Pinpoint the cell where the given text exists, returning its [x, y] midpoint coordinate. 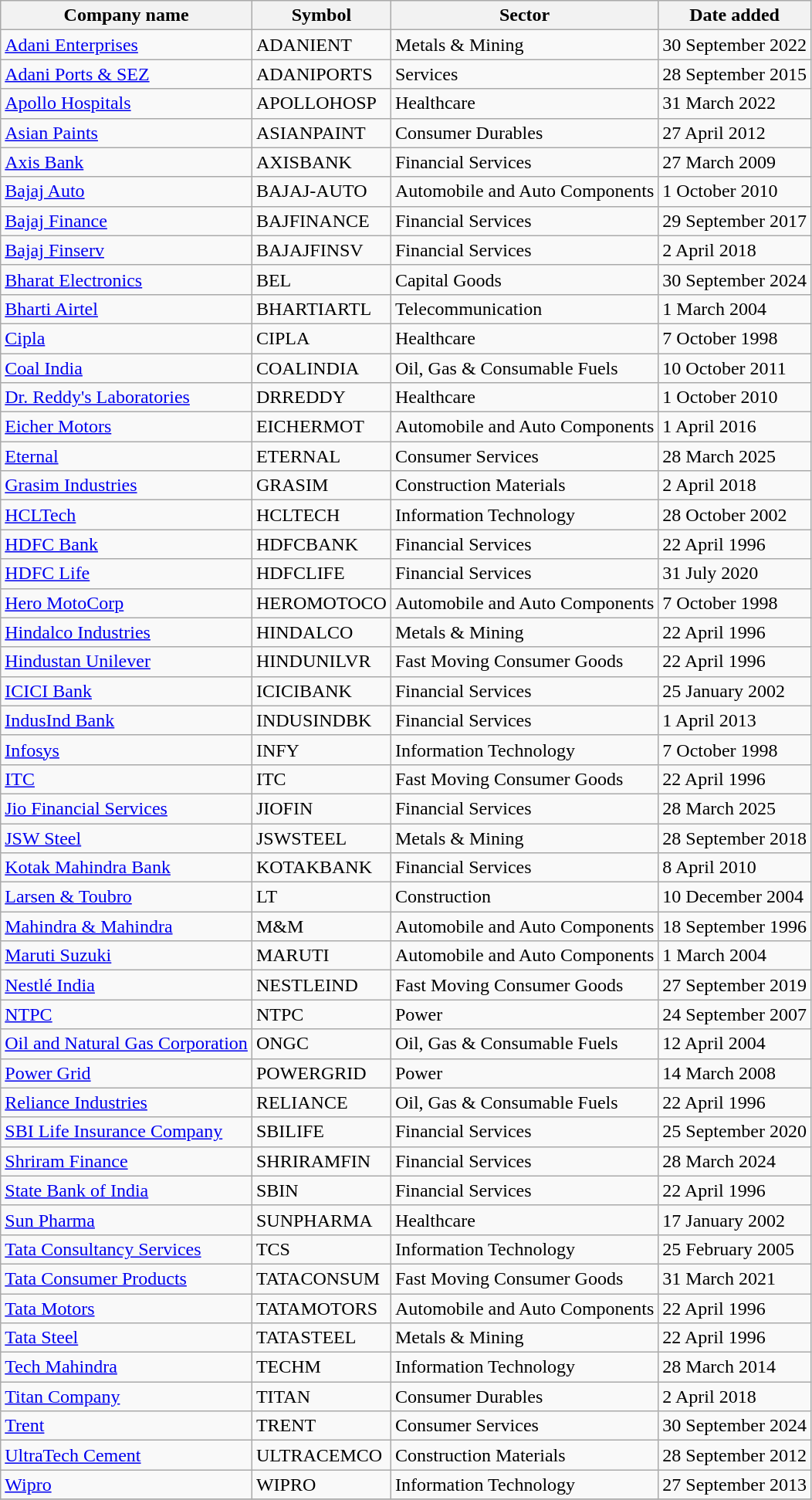
Jio Financial Services [127, 808]
31 March 2022 [735, 103]
Symbol [321, 15]
BHARTIARTL [321, 309]
Adani Enterprises [127, 45]
ADANIENT [321, 45]
HDFCBANK [321, 544]
KOTAKBANK [321, 868]
10 October 2011 [735, 368]
27 September 2019 [735, 985]
28 September 2015 [735, 74]
BAJAJFINSV [321, 250]
HCLTECH [321, 515]
BAJFINANCE [321, 221]
17 January 2002 [735, 1220]
State Bank of India [127, 1190]
HDFC Life [127, 574]
25 September 2020 [735, 1132]
27 September 2013 [735, 1485]
28 October 2002 [735, 515]
24 September 2007 [735, 1014]
Eicher Motors [127, 427]
Tata Consumer Products [127, 1278]
Asian Paints [127, 133]
18 September 1996 [735, 926]
Power Grid [127, 1073]
Capital Goods [524, 279]
Titan Company [127, 1397]
29 September 2017 [735, 221]
HDFC Bank [127, 544]
Larsen & Toubro [127, 897]
Nestlé India [127, 985]
25 January 2002 [735, 691]
28 March 2014 [735, 1367]
Kotak Mahindra Bank [127, 868]
GRASIM [321, 486]
Coal India [127, 368]
Tata Steel [127, 1338]
HEROMOTOCO [321, 603]
Tata Consultancy Services [127, 1249]
APOLLOHOSP [321, 103]
30 September 2022 [735, 45]
ULTRACEMCO [321, 1455]
HINDALCO [321, 632]
Bajaj Auto [127, 191]
UltraTech Cement [127, 1455]
JSWSTEEL [321, 838]
Tata Motors [127, 1309]
SBI Life Insurance Company [127, 1132]
M&M [321, 926]
TCS [321, 1249]
HCLTech [127, 515]
Mahindra & Mahindra [127, 926]
SHRIRAMFIN [321, 1161]
POWERGRID [321, 1073]
1 April 2013 [735, 720]
27 March 2009 [735, 162]
TATASTEEL [321, 1338]
Shriram Finance [127, 1161]
27 April 2012 [735, 133]
25 February 2005 [735, 1249]
JIOFIN [321, 808]
Services [524, 74]
Hero MotoCorp [127, 603]
TATACONSUM [321, 1278]
ONGC [321, 1044]
Hindalco Industries [127, 632]
INDUSINDBK [321, 720]
Trent [127, 1426]
Maruti Suzuki [127, 956]
RELIANCE [321, 1102]
Dr. Reddy's Laboratories [127, 398]
1 April 2016 [735, 427]
COALINDIA [321, 368]
Company name [127, 15]
Hindustan Unilever [127, 662]
SBILIFE [321, 1132]
Adani Ports & SEZ [127, 74]
Grasim Industries [127, 486]
MARUTI [321, 956]
ICICIBANK [321, 691]
14 March 2008 [735, 1073]
JSW Steel [127, 838]
Bajaj Finserv [127, 250]
Date added [735, 15]
INFY [321, 750]
NESTLEIND [321, 985]
28 September 2012 [735, 1455]
Cipla [127, 338]
TATAMOTORS [321, 1309]
Axis Bank [127, 162]
Apollo Hospitals [127, 103]
EICHERMOT [321, 427]
ADANIPORTS [321, 74]
HINDUNILVR [321, 662]
Construction [524, 897]
Bharti Airtel [127, 309]
Reliance Industries [127, 1102]
BEL [321, 279]
ASIANPAINT [321, 133]
TITAN [321, 1397]
8 April 2010 [735, 868]
WIPRO [321, 1485]
10 December 2004 [735, 897]
Bharat Electronics [127, 279]
DRREDDY [321, 398]
AXISBANK [321, 162]
SUNPHARMA [321, 1220]
Infosys [127, 750]
ETERNAL [321, 456]
31 July 2020 [735, 574]
Bajaj Finance [127, 221]
Telecommunication [524, 309]
ICICI Bank [127, 691]
CIPLA [321, 338]
Wipro [127, 1485]
Sector [524, 15]
Eternal [127, 456]
LT [321, 897]
Oil and Natural Gas Corporation [127, 1044]
HDFCLIFE [321, 574]
TRENT [321, 1426]
Sun Pharma [127, 1220]
12 April 2004 [735, 1044]
Tech Mahindra [127, 1367]
TECHM [321, 1367]
SBIN [321, 1190]
BAJAJ-AUTO [321, 191]
31 March 2021 [735, 1278]
28 March 2024 [735, 1161]
IndusInd Bank [127, 720]
28 September 2018 [735, 838]
